Return the [X, Y] coordinate for the center point of the cell that contains the specified text.  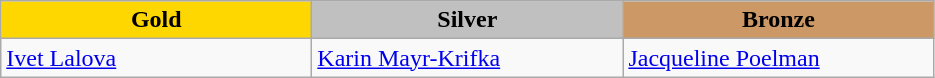
Karin Mayr-Krifka [468, 58]
Gold [156, 20]
Silver [468, 20]
Jacqueline Poelman [778, 58]
Bronze [778, 20]
Ivet Lalova [156, 58]
